From the cell containing the given text, extract its center point as [x, y] coordinate. 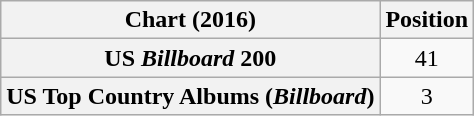
3 [427, 96]
Chart (2016) [190, 20]
Position [427, 20]
41 [427, 58]
US Top Country Albums (Billboard) [190, 96]
US Billboard 200 [190, 58]
